Determine the [x, y] coordinate at the center of the cell enclosing the given text.  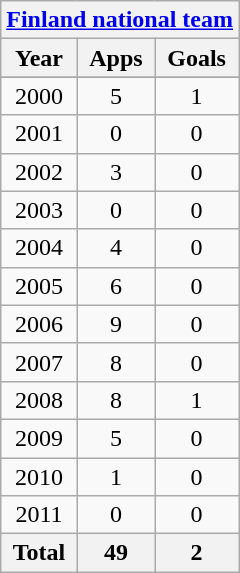
49 [116, 553]
2010 [39, 477]
Year [39, 58]
2007 [39, 362]
2006 [39, 324]
2002 [39, 172]
2009 [39, 438]
Goals [197, 58]
2003 [39, 210]
4 [116, 248]
Apps [116, 58]
6 [116, 286]
Finland national team [120, 20]
2011 [39, 515]
2005 [39, 286]
3 [116, 172]
9 [116, 324]
2001 [39, 134]
2 [197, 553]
2008 [39, 400]
2000 [39, 96]
Total [39, 553]
2004 [39, 248]
